Capture the cell that displays the provided text and extract its [X, Y] central coordinate. 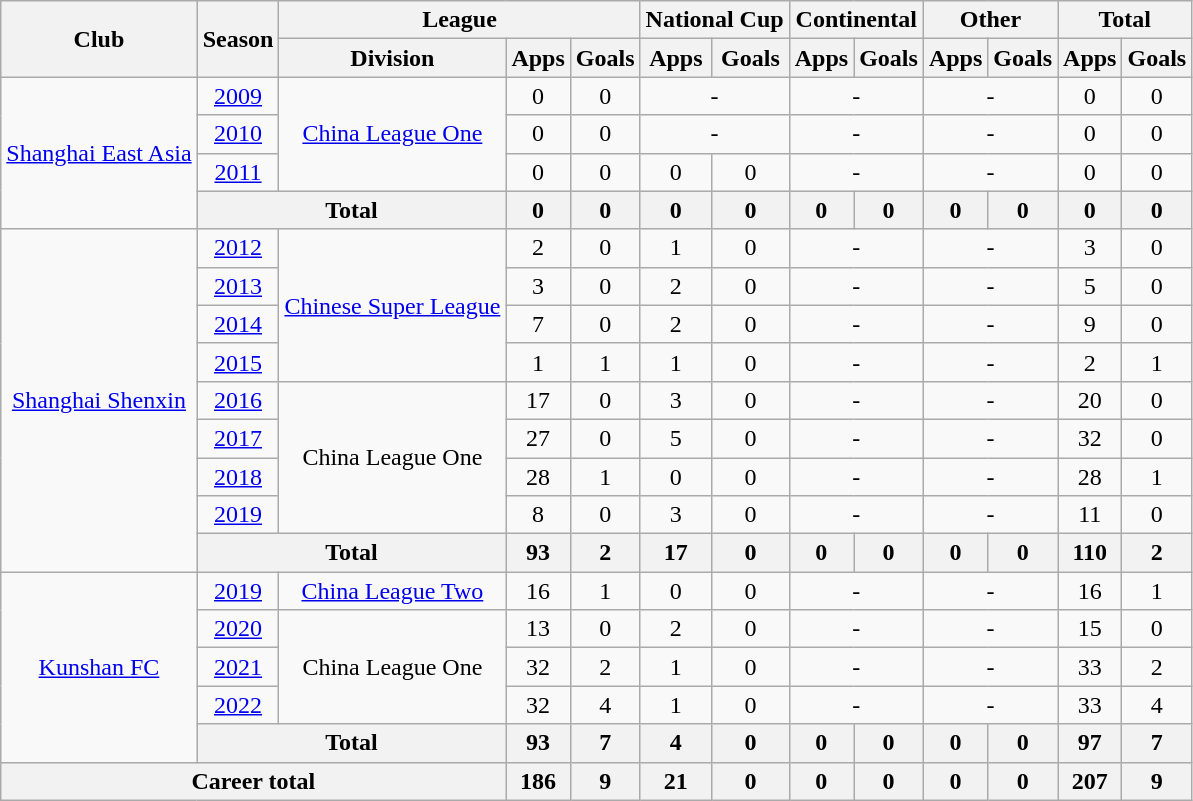
207 [1090, 781]
2020 [238, 629]
Chinese Super League [392, 305]
Shanghai Shenxin [99, 400]
National Cup [714, 20]
27 [538, 438]
11 [1090, 515]
186 [538, 781]
2022 [238, 705]
League [460, 20]
Career total [254, 781]
2018 [238, 477]
2014 [238, 324]
2016 [238, 400]
20 [1090, 400]
2017 [238, 438]
Kunshan FC [99, 667]
97 [1090, 743]
Division [392, 58]
Shanghai East Asia [99, 153]
2021 [238, 667]
2013 [238, 286]
13 [538, 629]
2015 [238, 362]
2011 [238, 172]
Continental [856, 20]
Club [99, 39]
8 [538, 515]
21 [676, 781]
15 [1090, 629]
110 [1090, 553]
2009 [238, 96]
Other [990, 20]
China League Two [392, 591]
2012 [238, 248]
2010 [238, 134]
Season [238, 39]
